Return [X, Y] of the center of cell containing provided text 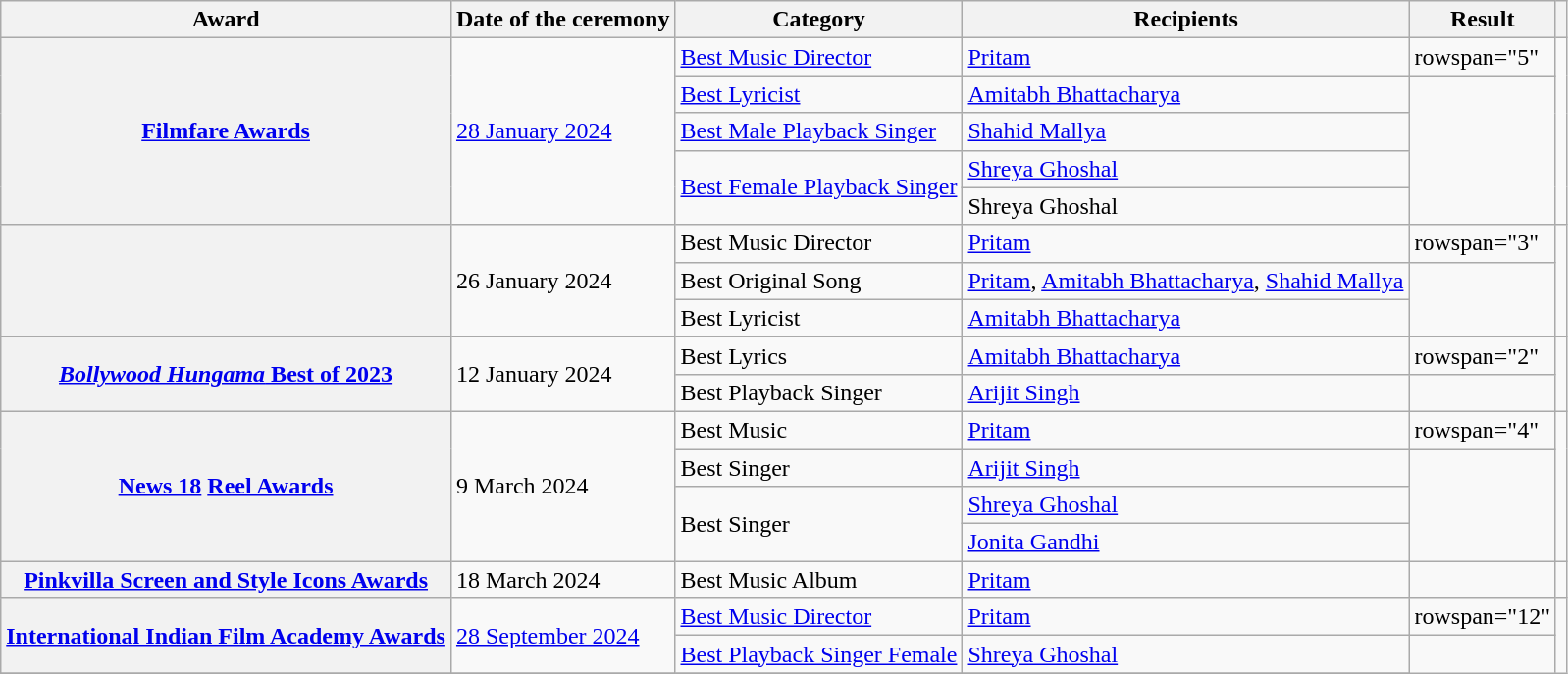
rowspan="3" [1483, 243]
Date of the ceremony [563, 20]
News 18 Reel Awards [226, 486]
Best Playback Singer Female [818, 654]
rowspan="12" [1483, 617]
rowspan="4" [1483, 430]
rowspan="5" [1483, 57]
Shahid Mallya [1185, 131]
Best Male Playback Singer [818, 131]
9 March 2024 [563, 486]
Result [1483, 20]
28 September 2024 [563, 636]
Category [818, 20]
28 January 2024 [563, 131]
Recipients [1185, 20]
18 March 2024 [563, 580]
26 January 2024 [563, 281]
Best Music Album [818, 580]
rowspan="2" [1483, 355]
Best Lyrics [818, 355]
Pinkvilla Screen and Style Icons Awards [226, 580]
Best Female Playback Singer [818, 187]
Pritam, Amitabh Bhattacharya, Shahid Mallya [1185, 281]
Award [226, 20]
Best Music [818, 430]
Bollywood Hungama Best of 2023 [226, 374]
Filmfare Awards [226, 131]
Best Playback Singer [818, 392]
Jonita Gandhi [1185, 543]
Best Original Song [818, 281]
International Indian Film Academy Awards [226, 636]
12 January 2024 [563, 374]
